Detect which cell encompasses the target text, then output its (x, y) center coordinate. 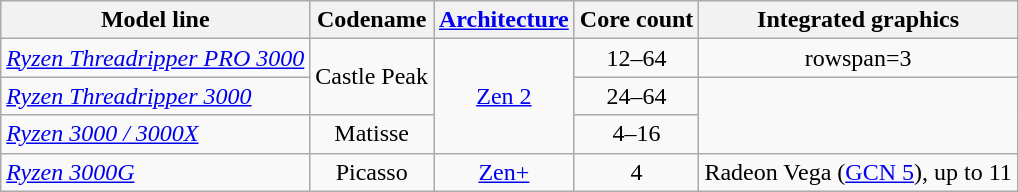
Zen+ (504, 172)
4 (636, 172)
Picasso (372, 172)
4–16 (636, 134)
Matisse (372, 134)
Ryzen Threadripper PRO 3000 (156, 58)
Architecture (504, 20)
Model line (156, 20)
Core count (636, 20)
Ryzen 3000G (156, 172)
Castle Peak (372, 77)
rowspan=3 (858, 58)
Integrated graphics (858, 20)
Radeon Vega (GCN 5), up to 11 (858, 172)
24–64 (636, 96)
Codename (372, 20)
Ryzen Threadripper 3000 (156, 96)
12–64 (636, 58)
Ryzen 3000 / 3000X (156, 134)
Zen 2 (504, 96)
